Locate the cell with the specified text and output its (x, y) center coordinate. 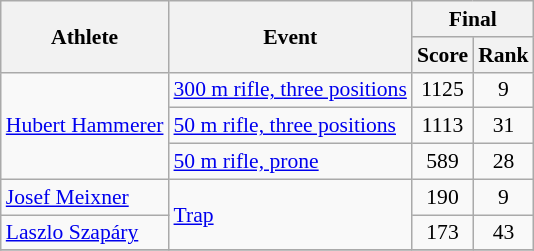
173 (442, 233)
43 (504, 233)
1113 (442, 126)
1125 (442, 90)
Josef Meixner (85, 197)
50 m rifle, three positions (290, 126)
589 (442, 162)
Trap (290, 214)
Hubert Hammerer (85, 126)
300 m rifle, three positions (290, 90)
Laszlo Szapáry (85, 233)
Score (442, 55)
Final (473, 19)
Rank (504, 55)
190 (442, 197)
Athlete (85, 36)
Event (290, 36)
31 (504, 126)
28 (504, 162)
50 m rifle, prone (290, 162)
